Determine the (X, Y) coordinate at the center of the cell enclosing the given text.  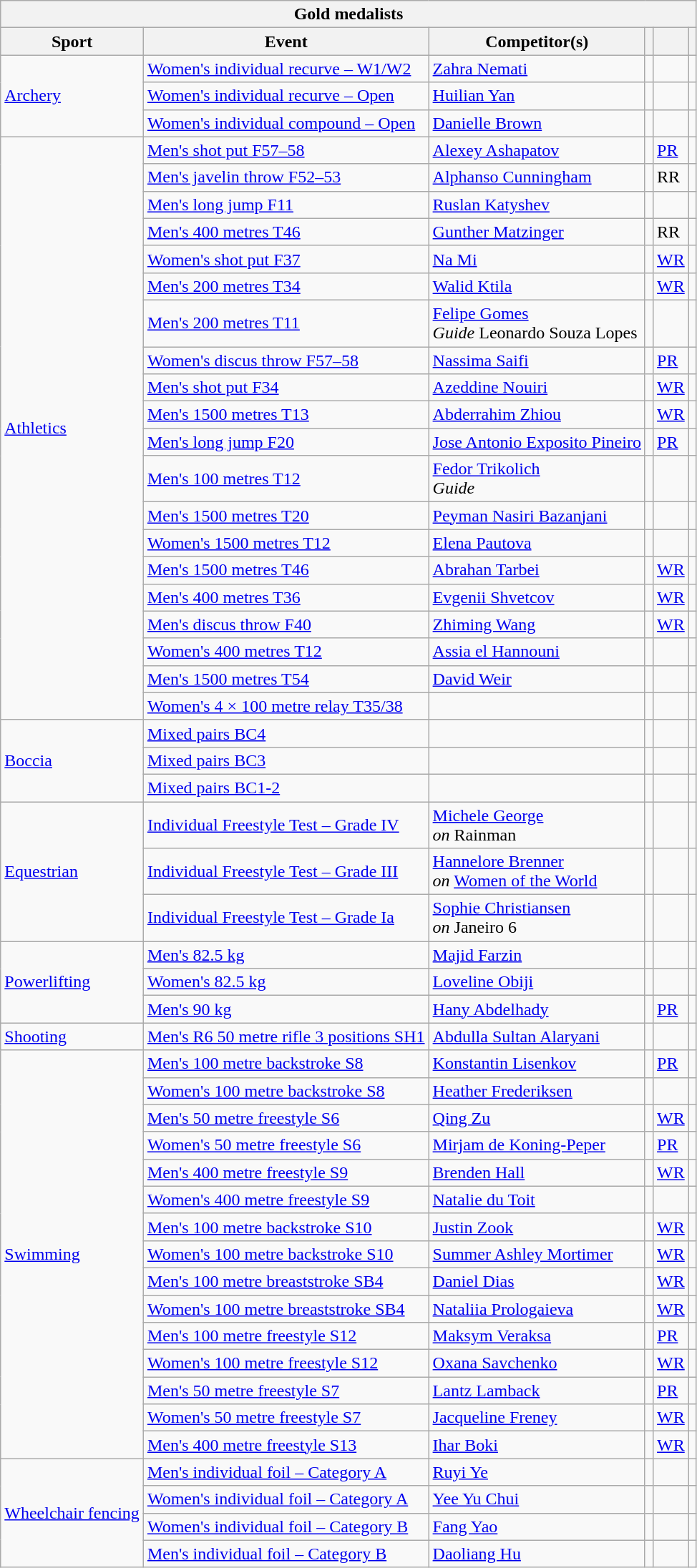
Abdulla Sultan Alaryani (537, 1037)
Women's discus throw F57–58 (286, 360)
Men's 50 metre freestyle S6 (286, 1118)
Women's 4 × 100 metre relay T35/38 (286, 706)
Gold medalists (349, 14)
Women's 100 metre freestyle S12 (286, 1363)
Nassima Saifi (537, 360)
Women's 400 metres T12 (286, 652)
Yee Yu Chui (537, 1499)
Elena Pautova (537, 543)
Oxana Savchenko (537, 1363)
Sophie Christiansenon Janeiro 6 (537, 918)
David Weir (537, 679)
Alexey Ashapatov (537, 150)
Natalie du Toit (537, 1200)
Mixed pairs BC3 (286, 760)
Men's 100 metre breaststroke SB4 (286, 1281)
Men's 400 metres T46 (286, 232)
Men's long jump F20 (286, 442)
Zahra Nemati (537, 69)
Women's 1500 metres T12 (286, 543)
Event (286, 41)
Women's individual recurve – W1/W2 (286, 69)
Jose Antonio Exposito Pineiro (537, 442)
Nataliia Prologaieva (537, 1308)
Men's 1500 metres T20 (286, 516)
Men's 200 metres T11 (286, 323)
Michele Georgeon Rainman (537, 824)
Huilian Yan (537, 96)
Lantz Lamback (537, 1391)
Sport (72, 41)
Walid Ktila (537, 286)
Abrahan Tarbei (537, 570)
Men's 100 metres T12 (286, 479)
Boccia (72, 760)
Shooting (72, 1037)
Women's individual foil – Category A (286, 1499)
Peyman Nasiri Bazanjani (537, 516)
Ruyi Ye (537, 1472)
Felipe GomesGuide Leonardo Souza Lopes (537, 323)
Powerlifting (72, 982)
Assia el Hannouni (537, 652)
Men's discus throw F40 (286, 624)
Danielle Brown (537, 123)
Heather Frederiksen (537, 1091)
Summer Ashley Mortimer (537, 1254)
Men's 100 metre backstroke S8 (286, 1064)
Men's 400 metre freestyle S13 (286, 1445)
Individual Freestyle Test – Grade Ia (286, 918)
Women's individual foil – Category B (286, 1527)
Women's 50 metre freestyle S7 (286, 1418)
Men's javelin throw F52–53 (286, 177)
Gunther Matzinger (537, 232)
Ruslan Katyshev (537, 205)
Wheelchair fencing (72, 1513)
Fang Yao (537, 1527)
Men's 100 metre freestyle S12 (286, 1336)
Men's 100 metre backstroke S10 (286, 1227)
Men's R6 50 metre rifle 3 positions SH1 (286, 1037)
Mixed pairs BC4 (286, 733)
Abderrahim Zhiou (537, 415)
Individual Freestyle Test – Grade III (286, 871)
Women's 100 metre backstroke S8 (286, 1091)
Women's individual compound – Open (286, 123)
Men's 90 kg (286, 1009)
Men's shot put F57–58 (286, 150)
Athletics (72, 428)
Azeddine Nouiri (537, 388)
Women's shot put F37 (286, 259)
Women's 82.5 kg (286, 982)
Women's 100 metre breaststroke SB4 (286, 1308)
Men's 1500 metres T13 (286, 415)
Women's individual recurve – Open (286, 96)
Maksym Veraksa (537, 1336)
Men's 1500 metres T54 (286, 679)
Daniel Dias (537, 1281)
Men's 200 metres T34 (286, 286)
Competitor(s) (537, 41)
Men's 1500 metres T46 (286, 570)
Men's individual foil – Category B (286, 1554)
Justin Zook (537, 1227)
Na Mi (537, 259)
Fedor TrikolichGuide (537, 479)
Women's 100 metre backstroke S10 (286, 1254)
Ihar Boki (537, 1445)
Daoliang Hu (537, 1554)
Individual Freestyle Test – Grade IV (286, 824)
Swimming (72, 1255)
Loveline Obiji (537, 982)
Archery (72, 96)
Men's 400 metres T36 (286, 597)
Women's 400 metre freestyle S9 (286, 1200)
Konstantin Lisenkov (537, 1064)
Men's 82.5 kg (286, 955)
Zhiming Wang (537, 624)
Equestrian (72, 871)
Men's shot put F34 (286, 388)
Men's 50 metre freestyle S7 (286, 1391)
Evgenii Shvetcov (537, 597)
Alphanso Cunningham (537, 177)
Brenden Hall (537, 1172)
Jacqueline Freney (537, 1418)
Mixed pairs BC1-2 (286, 788)
Hannelore Brenneron Women of the World (537, 871)
Mirjam de Koning-Peper (537, 1145)
Hany Abdelhady (537, 1009)
Women's 50 metre freestyle S6 (286, 1145)
Men's 400 metre freestyle S9 (286, 1172)
Majid Farzin (537, 955)
Men's long jump F11 (286, 205)
Qing Zu (537, 1118)
Men's individual foil – Category A (286, 1472)
